Extract the [X, Y] coordinate from the center of the cell holding the provided text.  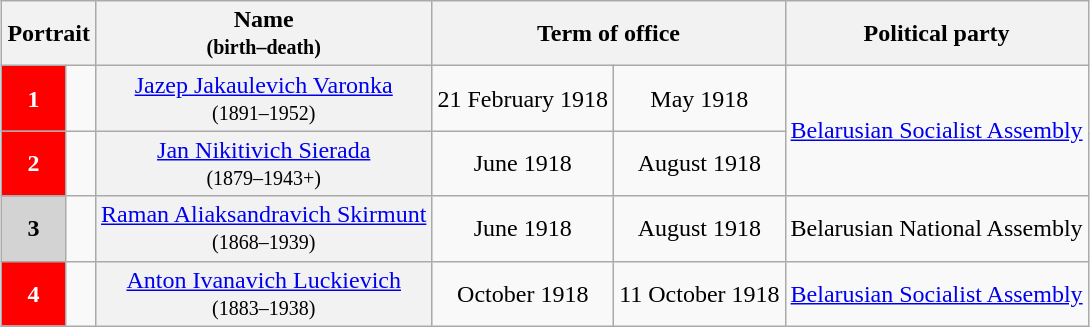
3 [34, 228]
11 October 1918 [700, 294]
21 February 1918 [523, 98]
Raman Aliaksandravich Skirmunt(1868–1939) [264, 228]
4 [34, 294]
Jan Nikitivich Sierada(1879–1943+) [264, 164]
Anton Ivanavich Luckievich(1883–1938) [264, 294]
Name(birth–death) [264, 34]
Jazep Jakaulevich Varonka(1891–1952) [264, 98]
Belarusian National Assembly [936, 228]
Portrait [49, 34]
1 [34, 98]
May 1918 [700, 98]
October 1918 [523, 294]
Political party [936, 34]
Term of office [608, 34]
2 [34, 164]
